Pinpoint the cell where the given text exists, returning its [x, y] midpoint coordinate. 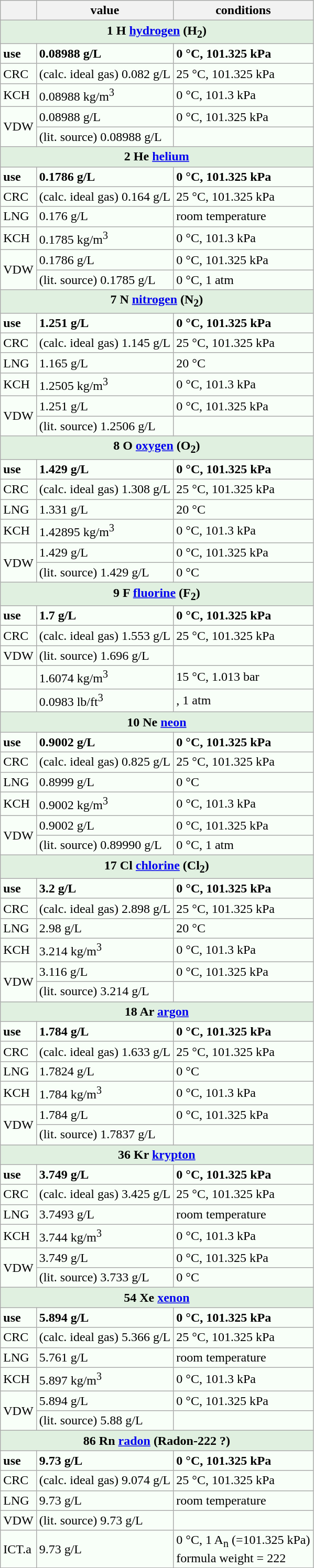
10 Ne neon [157, 722]
3.744 kg/m3 [105, 1236]
(calc. ideal gas) 0.082 g/L [105, 73]
(lit. source) 5.88 g/L [105, 1421]
(lit. source) 1.696 g/L [105, 656]
(lit. source) 1.2506 g/L [105, 426]
(calc. ideal gas) 0.164 g/L [105, 197]
(lit. source) 1.429 g/L [105, 572]
0.176 g/L [105, 216]
3.214 kg/m3 [105, 950]
(lit. source) 0.89990 g/L [105, 845]
1.331 g/L [105, 509]
(calc. ideal gas) 1.633 g/L [105, 1051]
2.98 g/L [105, 928]
8 O oxygen (O2) [157, 448]
1.2505 kg/m3 [105, 385]
value [105, 10]
(calc. ideal gas) 0.825 g/L [105, 762]
conditions [243, 10]
(calc. ideal gas) 9.074 g/L [105, 1480]
(lit. source) 0.1785 g/L [105, 280]
(lit. source) 3.214 g/L [105, 992]
(lit. source) 0.08988 g/L [105, 137]
1.42895 kg/m3 [105, 531]
(calc. ideal gas) 1.145 g/L [105, 343]
(lit. source) 3.733 g/L [105, 1278]
1 H hydrogen (H2) [157, 32]
2 He helium [157, 157]
3.7493 g/L [105, 1214]
18 Ar argon [157, 1011]
54 Xe xenon [157, 1298]
5.897 kg/m3 [105, 1379]
5.761 g/L [105, 1357]
17 Cl chlorine (Cl2) [157, 867]
0.08988 kg/m3 [105, 95]
7 N nitrogen (N2) [157, 301]
0 °C, 1 An (=101.325 kPa)formula weight = 222 [243, 1549]
3.2 g/L [105, 888]
86 Rn radon (Radon-222 ?) [157, 1441]
36 Kr krypton [157, 1155]
0.1785 kg/m3 [105, 238]
(calc. ideal gas) 1.308 g/L [105, 489]
(calc. ideal gas) 5.366 g/L [105, 1337]
1.7 g/L [105, 616]
0.0983 lb/ft3 [105, 700]
9 F fluorine (F2) [157, 594]
(lit. source) 1.7837 g/L [105, 1135]
15 °C, 1.013 bar [243, 677]
(lit. source) 9.73 g/L [105, 1520]
0.8999 g/L [105, 782]
(calc. ideal gas) 1.553 g/L [105, 636]
(calc. ideal gas) 2.898 g/L [105, 908]
1.6074 kg/m3 [105, 677]
0.9002 kg/m3 [105, 804]
1.165 g/L [105, 363]
3.116 g/L [105, 972]
(calc. ideal gas) 3.425 g/L [105, 1194]
ICT.a [18, 1549]
, 1 atm [243, 700]
1.784 kg/m3 [105, 1093]
1.7824 g/L [105, 1071]
